Find where the given text appears and provide that cell's center as [x, y] coordinate. 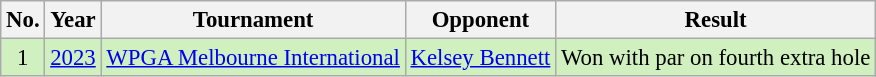
Kelsey Bennett [480, 58]
Opponent [480, 20]
Year [73, 20]
Tournament [253, 20]
Won with par on fourth extra hole [716, 58]
Result [716, 20]
WPGA Melbourne International [253, 58]
2023 [73, 58]
1 [23, 58]
No. [23, 20]
